Return [x, y] of the center of cell containing provided text 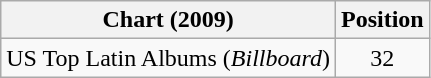
US Top Latin Albums (Billboard) [168, 58]
32 [382, 58]
Chart (2009) [168, 20]
Position [382, 20]
